Output the (X, Y) coordinate of the center of the cell containing the given text.  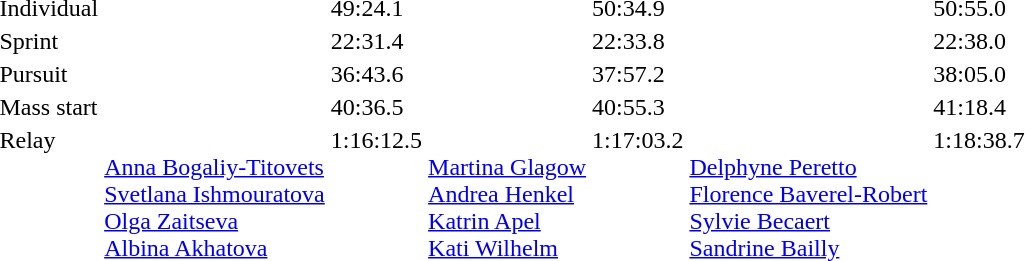
22:33.8 (638, 41)
37:57.2 (638, 74)
22:31.4 (376, 41)
40:36.5 (376, 107)
40:55.3 (638, 107)
36:43.6 (376, 74)
